Capture the cell that displays the provided text and extract its [X, Y] central coordinate. 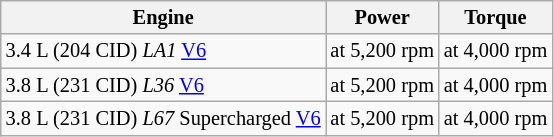
Power [382, 17]
3.8 L (231 CID) L67 Supercharged V6 [164, 118]
Torque [496, 17]
Engine [164, 17]
3.4 L (204 CID) LA1 V6 [164, 51]
3.8 L (231 CID) L36 V6 [164, 85]
